Capture the cell that displays the provided text and extract its (x, y) central coordinate. 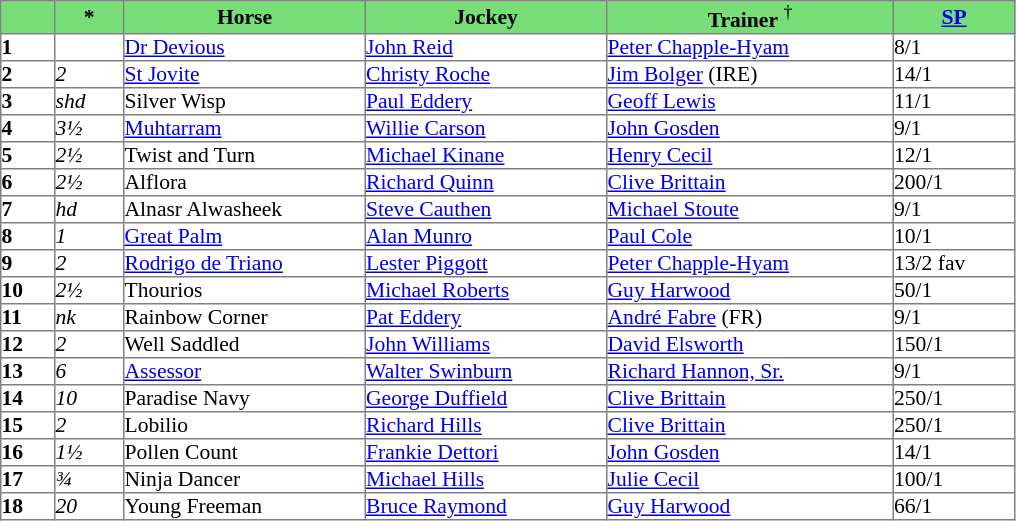
16 (28, 452)
Silver Wisp (245, 100)
8 (28, 236)
¾ (90, 478)
Christy Roche (486, 74)
Pat Eddery (486, 316)
150/1 (954, 344)
Well Saddled (245, 344)
12 (28, 344)
Rainbow Corner (245, 316)
15 (28, 424)
14 (28, 398)
Michael Roberts (486, 290)
St Jovite (245, 74)
Henry Cecil (750, 154)
David Elsworth (750, 344)
66/1 (954, 506)
17 (28, 478)
Horse (245, 18)
Jockey (486, 18)
3½ (90, 128)
1½ (90, 452)
7 (28, 208)
13/2 fav (954, 262)
Ninja Dancer (245, 478)
Dr Devious (245, 46)
Richard Hannon, Sr. (750, 370)
3 (28, 100)
Twist and Turn (245, 154)
John Williams (486, 344)
Muhtarram (245, 128)
Walter Swinburn (486, 370)
200/1 (954, 182)
* (90, 18)
Bruce Raymond (486, 506)
Geoff Lewis (750, 100)
11 (28, 316)
Great Palm (245, 236)
Lester Piggott (486, 262)
John Reid (486, 46)
Willie Carson (486, 128)
shd (90, 100)
Alnasr Alwasheek (245, 208)
50/1 (954, 290)
SP (954, 18)
100/1 (954, 478)
20 (90, 506)
Michael Hills (486, 478)
Richard Hills (486, 424)
Michael Kinane (486, 154)
Paul Eddery (486, 100)
Lobilio (245, 424)
Richard Quinn (486, 182)
Rodrigo de Triano (245, 262)
9 (28, 262)
Steve Cauthen (486, 208)
Michael Stoute (750, 208)
Young Freeman (245, 506)
Trainer † (750, 18)
10/1 (954, 236)
Paradise Navy (245, 398)
18 (28, 506)
Alan Munro (486, 236)
Frankie Dettori (486, 452)
8/1 (954, 46)
Julie Cecil (750, 478)
Thourios (245, 290)
Alflora (245, 182)
13 (28, 370)
André Fabre (FR) (750, 316)
5 (28, 154)
12/1 (954, 154)
11/1 (954, 100)
Assessor (245, 370)
Pollen Count (245, 452)
Paul Cole (750, 236)
George Duffield (486, 398)
4 (28, 128)
hd (90, 208)
Jim Bolger (IRE) (750, 74)
nk (90, 316)
